Return [x, y] of the center of cell containing provided text 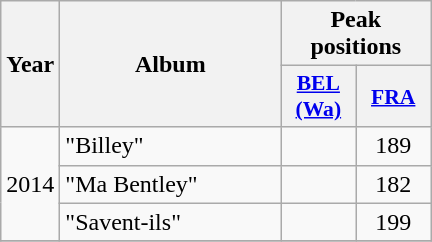
Album [170, 64]
Peak positions [356, 34]
BEL (Wa) [318, 96]
"Ma Bentley" [170, 184]
199 [394, 222]
182 [394, 184]
189 [394, 146]
"Savent-ils" [170, 222]
"Billey" [170, 146]
2014 [30, 184]
Year [30, 64]
FRA [394, 96]
